Provide the (X, Y) coordinate of the cell's center where the given text is located.  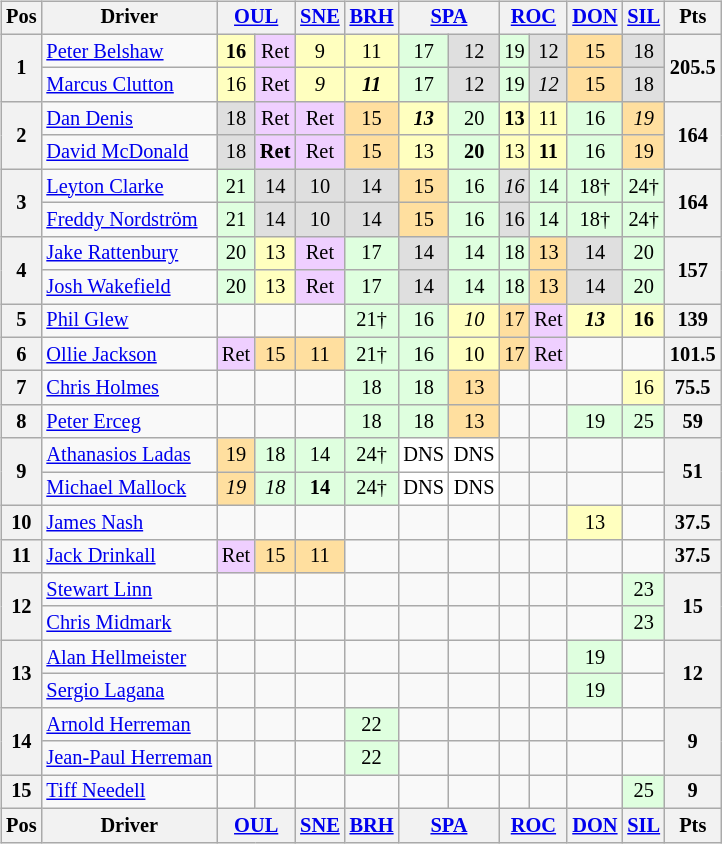
1 (21, 68)
101.5 (693, 354)
3 (21, 202)
David McDonald (129, 152)
Dan Denis (129, 119)
Michael Mallock (129, 489)
Jake Rattenbury (129, 253)
Jack Drinkall (129, 556)
Jean-Paul Herreman (129, 758)
Athanasios Ladas (129, 455)
Arnold Herreman (129, 724)
Marcus Clutton (129, 85)
Peter Erceg (129, 422)
Freddy Nordström (129, 220)
157 (693, 270)
205.5 (693, 68)
Tiff Needell (129, 792)
Leyton Clarke (129, 186)
Josh Wakefield (129, 287)
75.5 (693, 388)
Peter Belshaw (129, 51)
Chris Midmark (129, 623)
Stewart Linn (129, 590)
Ollie Jackson (129, 354)
51 (693, 472)
2 (21, 136)
4 (21, 270)
59 (693, 422)
139 (693, 321)
7 (21, 388)
6 (21, 354)
8 (21, 422)
Sergio Lagana (129, 691)
James Nash (129, 522)
Phil Glew (129, 321)
Chris Holmes (129, 388)
5 (21, 321)
Alan Hellmeister (129, 657)
